Return [x, y] of the center of cell containing provided text 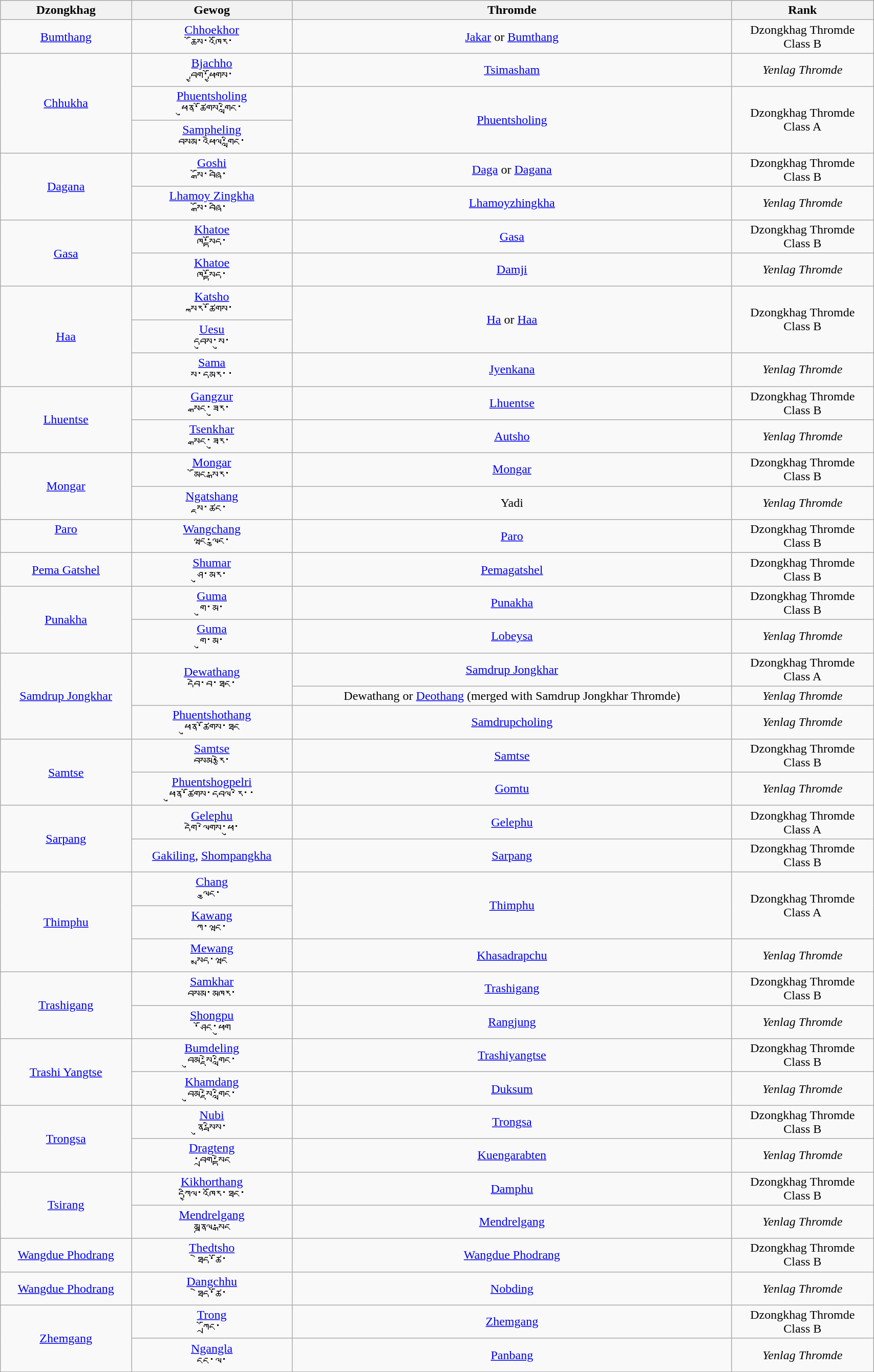
Bjachhoབྱག་ཕྱོགས་ [212, 70]
Yadi [512, 503]
Damphu [512, 1189]
Sama ས་དམར་་ [212, 370]
Lhamoyzhingkha [512, 203]
Rank [803, 10]
Khamdangབུམ་སྡེ་གླིང་ [212, 1088]
Rangjung [512, 1022]
Thedtshoཐེད་ཚོ་ [212, 1255]
Pema Gatshel [66, 569]
Chhoekhorཆོས་འཁོར་ [212, 37]
Dzongkhag [66, 10]
Gangzurསྒང་ཟུར་ [212, 402]
Phuentshogpelriཕུན་ཚོགས་དབལ་རི་་ [212, 788]
Trongཀྲོང་ [212, 1322]
Ha or Haa [512, 319]
Dewathang or Deothang (merged with Samdrup Jongkhar Thromde) [512, 696]
Shongpu་ཤོང་ཕུག [212, 1022]
Gelephuདགེ་ལེགས་ཕུ་ [212, 822]
Dangchhuཐེད་ཚོ་ [212, 1288]
Lhamoy Zingkhaསྒོ་བཞི་ [212, 203]
Tsirang [66, 1205]
Goshiསྒོ་བཞི་ [212, 170]
Gewog [212, 10]
Bumdelingབུམ་སྡེ་གླིང་ [212, 1056]
Duksum [512, 1088]
Samdrupcholing [512, 722]
Dewathangདབེ་བ་ཐང་ [212, 679]
Pemagatshel [512, 569]
Nobding [512, 1288]
Shumarཤུ་མར་ [212, 569]
Lobeysa [512, 636]
Dagana [66, 186]
Bumthang [66, 37]
Phuentsholingཕུན་ཚོགས་གླིང་ [212, 103]
Gomtu [512, 788]
Phuentshothangཕུན་ཚོགས་ཐང [212, 722]
Mewangསྨད་ཝང [212, 955]
Panbang [512, 1355]
Mendrelgangམནྜལ་སྒང [212, 1221]
Chhukha [66, 103]
Wangchangཝང་ལྕང་ [212, 537]
Tsenkharསྒང་ཟུར་ [212, 436]
Dragteng་བྲག་སྟེང [212, 1155]
Trashiyangtse [512, 1056]
Katshoསྐར་ཚོགས་ [212, 303]
Phuentsholing [512, 120]
Daga or Dagana [512, 170]
Kikhorthangདཀྱིལ་འཁོར་ཐང་ [212, 1189]
Samphelingབསམ་འཕེལ་གླིང་ [212, 136]
Nganglaངང་ལ་ [212, 1355]
Nubiནུ་སྦིས་ [212, 1122]
Gelephu [512, 822]
Autsho [512, 436]
Thromde [512, 10]
Gakiling, Shompangkha [212, 855]
Samtseབསམ་རྩེ་ [212, 756]
Jyenkana [512, 370]
Kuengarabten [512, 1155]
Mendrelgang [512, 1221]
Jakar or Bumthang [512, 37]
Changལྕང་ [212, 889]
Kawangཀ་ཝང་ [212, 921]
Ngatshangསྔ་ཚང་ [212, 503]
Samkharབསམ་མཁར་ [212, 989]
Mongarམོང་སྒར་ [212, 470]
Haa [66, 336]
Damji [512, 269]
Uesuདབུས་སུ་ [212, 336]
Tsimasham [512, 70]
Khasadrapchu [512, 955]
Trashi Yangtse [66, 1072]
